Pinpoint the cell where the given text exists, returning its [X, Y] midpoint coordinate. 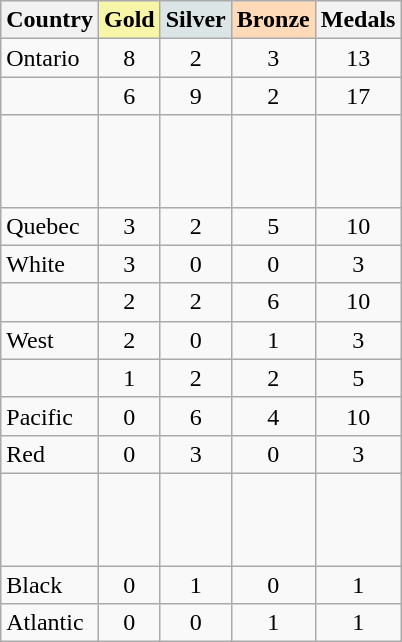
Country [50, 20]
13 [358, 58]
Atlantic [50, 623]
8 [129, 58]
Bronze [273, 20]
Medals [358, 20]
4 [273, 416]
Red [50, 454]
Quebec [50, 226]
Black [50, 585]
Pacific [50, 416]
Gold [129, 20]
West [50, 340]
Ontario [50, 58]
9 [196, 96]
White [50, 264]
Silver [196, 20]
17 [358, 96]
